From the cell containing the given text, extract its center point as (X, Y) coordinate. 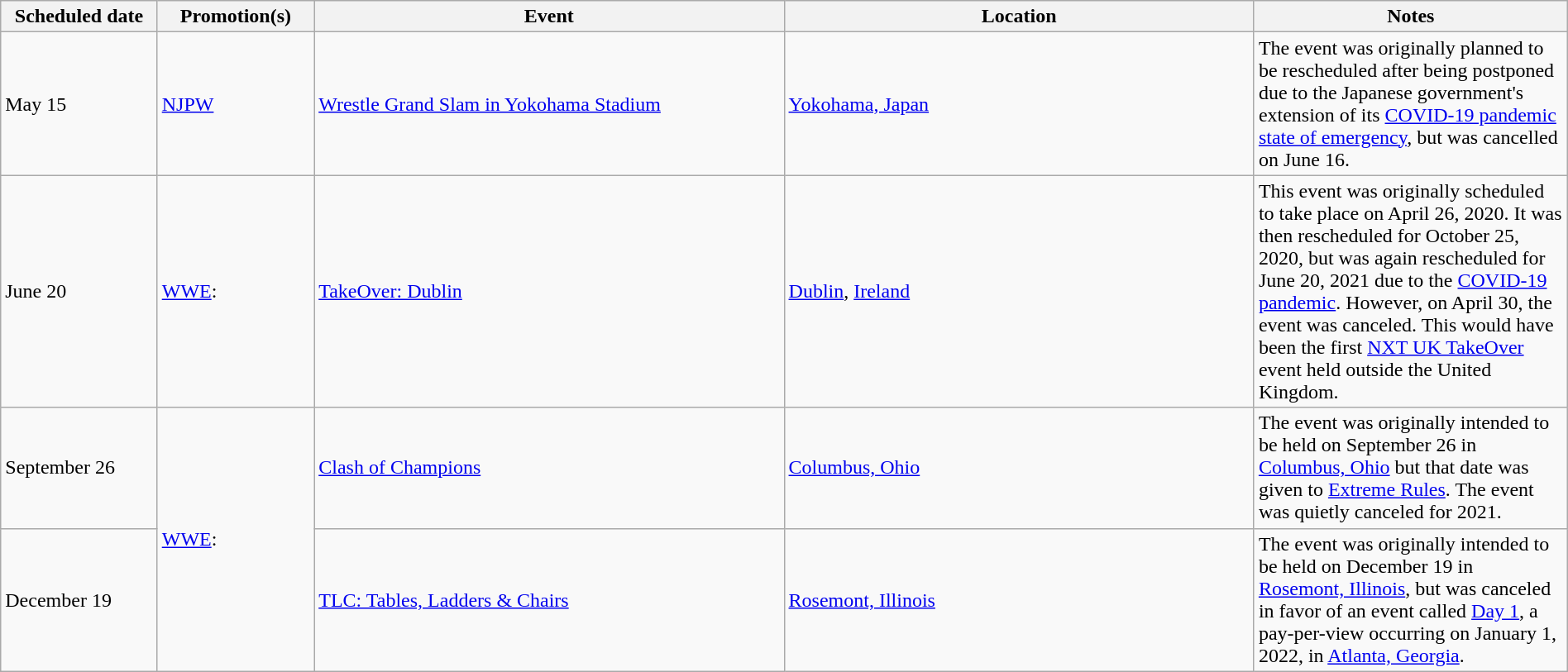
Scheduled date (79, 17)
Rosemont, Illinois (1019, 600)
Yokohama, Japan (1019, 104)
June 20 (79, 291)
Promotion(s) (235, 17)
September 26 (79, 468)
Clash of Champions (549, 468)
May 15 (79, 104)
Columbus, Ohio (1019, 468)
Notes (1411, 17)
Dublin, Ireland (1019, 291)
Event (549, 17)
NJPW (235, 104)
Wrestle Grand Slam in Yokohama Stadium (549, 104)
TakeOver: Dublin (549, 291)
Location (1019, 17)
TLC: Tables, Ladders & Chairs (549, 600)
December 19 (79, 600)
